Pinpoint the cell where the given text exists, returning its (X, Y) midpoint coordinate. 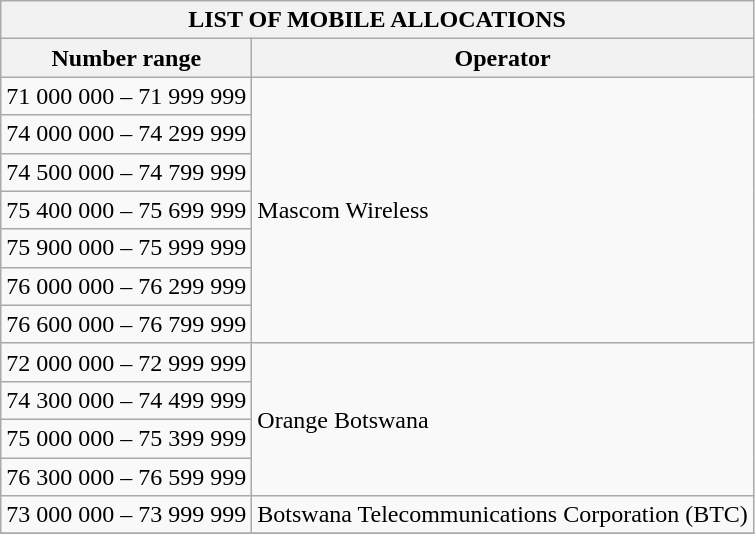
LIST OF MOBILE ALLOCATIONS (378, 20)
75 400 000 – 75 699 999 (126, 210)
72 000 000 – 72 999 999 (126, 362)
Botswana Telecommunications Corporation (BTC) (503, 515)
74 000 000 – 74 299 999 (126, 134)
74 500 000 – 74 799 999 (126, 172)
71 000 000 – 71 999 999 (126, 96)
76 000 000 – 76 299 999 (126, 286)
Number range (126, 58)
73 000 000 – 73 999 999 (126, 515)
Orange Botswana (503, 419)
75 000 000 – 75 399 999 (126, 438)
Operator (503, 58)
74 300 000 – 74 499 999 (126, 400)
Mascom Wireless (503, 210)
75 900 000 – 75 999 999 (126, 248)
76 300 000 – 76 599 999 (126, 477)
76 600 000 – 76 799 999 (126, 324)
